Identify which cell holds the provided text, then report its (X, Y) central coordinate. 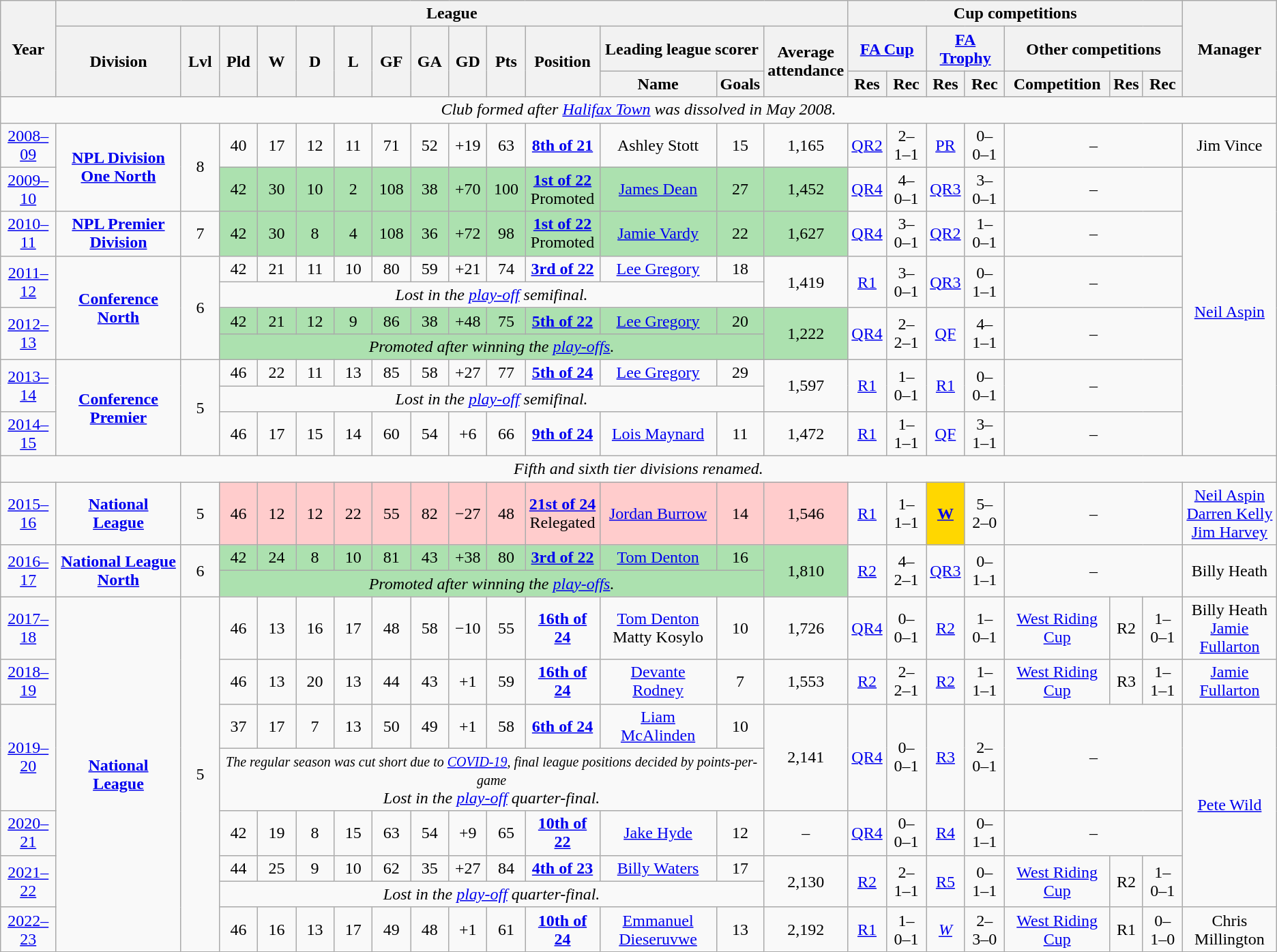
2–0–1 (984, 757)
−10 (468, 628)
Division (119, 61)
35 (430, 868)
Fifth and sixth tier divisions renamed. (638, 469)
Jordan Burrow (658, 514)
61 (506, 929)
2011–12 (29, 282)
+21 (468, 269)
Neil AspinDarren KellyJim Harvey (1230, 514)
−27 (468, 514)
2013–14 (29, 385)
Emmanuel Dieseruvwe (658, 929)
10th of 24 (562, 929)
Lois Maynard (658, 434)
Pts (506, 61)
1,452 (806, 190)
0–1–0 (1162, 929)
85 (392, 372)
10th of 22 (562, 833)
+72 (468, 233)
Ashley Stott (658, 145)
77 (506, 372)
50 (392, 726)
8th of 21 (562, 145)
29 (740, 372)
R5 (945, 881)
40 (238, 145)
NPL Division One North (119, 167)
Club formed after Halifax Town was dissolved in May 2008. (638, 110)
Conference North (119, 308)
Pete Wild (1230, 805)
Position (562, 61)
+19 (468, 145)
21st of 24Relegated (562, 514)
Liam McAlinden (658, 726)
1,419 (806, 282)
Tom DentonMatty Kosylo (658, 628)
2,192 (806, 929)
4–2–1 (906, 571)
+6 (468, 434)
D (315, 61)
Manager (1230, 49)
1,472 (806, 434)
2018–19 (29, 682)
3–1–1 (984, 434)
100 (506, 190)
2008–09 (29, 145)
FA Trophy (966, 49)
National LeagueNorth (119, 571)
5–2–0 (984, 514)
Cup competitions (1015, 14)
Goals (740, 84)
2019–20 (29, 757)
9th of 24 (562, 434)
Other competitions (1094, 49)
Neil Aspin (1230, 312)
84 (506, 868)
PR (945, 145)
1,726 (806, 628)
Pld (238, 61)
2016–17 (29, 571)
Billy HeathJamie Fullarton (1230, 628)
Lost in the play-off quarter-final. (491, 894)
Year (29, 49)
Jamie Fullarton (1230, 682)
2010–11 (29, 233)
2022–23 (29, 929)
1,553 (806, 682)
74 (506, 269)
GF (392, 61)
FA Cup (887, 49)
37 (238, 726)
L (353, 61)
1,165 (806, 145)
League (452, 14)
R4 (945, 833)
2,141 (806, 757)
Devante Rodney (658, 682)
82 (430, 514)
The regular season was cut short due to COVID-19, final league positions decided by points-per-gameLost in the play-off quarter-final. (491, 779)
1,627 (806, 233)
25 (276, 868)
98 (506, 233)
52 (430, 145)
4th of 23 (562, 868)
Chris Millington (1230, 929)
81 (392, 558)
24 (276, 558)
2,130 (806, 881)
1,546 (806, 514)
19 (276, 833)
2–3–0 (984, 929)
1,597 (806, 385)
Name (658, 84)
4 (353, 233)
5th of 24 (562, 372)
+38 (468, 558)
2015–16 (29, 514)
GA (430, 61)
2020–21 (29, 833)
2 (353, 190)
36 (430, 233)
5th of 22 (562, 321)
2009–10 (29, 190)
Lvl (200, 61)
+70 (468, 190)
Billy Heath (1230, 571)
60 (392, 434)
27 (740, 190)
James Dean (658, 190)
+9 (468, 833)
Jamie Vardy (658, 233)
75 (506, 321)
Jake Hyde (658, 833)
GD (468, 61)
62 (392, 868)
4–0–1 (906, 190)
+48 (468, 321)
Tom Denton (658, 558)
Jim Vince (1230, 145)
65 (506, 833)
Averageattendance (806, 61)
1,222 (806, 333)
6th of 24 (562, 726)
Conference Premier (119, 408)
NPL Premier Division (119, 233)
66 (506, 434)
4–1–1 (984, 333)
18 (740, 269)
Competition (1057, 84)
2014–15 (29, 434)
71 (392, 145)
2021–22 (29, 881)
2012–13 (29, 333)
2017–18 (29, 628)
86 (392, 321)
Billy Waters (658, 868)
Leading league scorer (682, 49)
1,810 (806, 571)
